Scan for the cell matching the given text and deliver its (X, Y) coordinate at center. 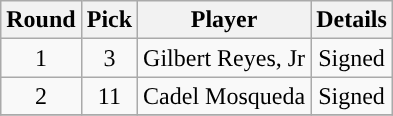
11 (109, 96)
3 (109, 58)
Pick (109, 20)
Player (224, 20)
Round (41, 20)
1 (41, 58)
Details (352, 20)
Cadel Mosqueda (224, 96)
2 (41, 96)
Gilbert Reyes, Jr (224, 58)
